Determine the [X, Y] coordinate at the center of the cell enclosing the given text.  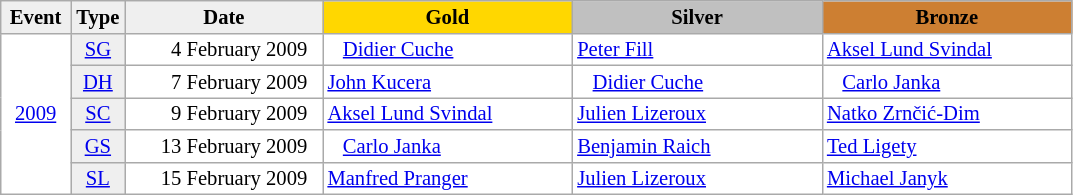
Bronze [947, 16]
Ted Ligety [947, 146]
Benjamin Raich [697, 146]
Silver [697, 16]
SC [98, 113]
GS [98, 146]
2009 [36, 114]
Type [98, 16]
Manfred Pranger [447, 178]
SG [98, 49]
John Kucera [447, 81]
Natko Zrnčić-Dim [947, 113]
Gold [447, 16]
DH [98, 81]
Peter Fill [697, 49]
Event [36, 16]
15 February 2009 [224, 178]
4 February 2009 [224, 49]
9 February 2009 [224, 113]
Michael Janyk [947, 178]
13 February 2009 [224, 146]
Date [224, 16]
SL [98, 178]
7 February 2009 [224, 81]
